Return [x, y] of the center of cell containing provided text 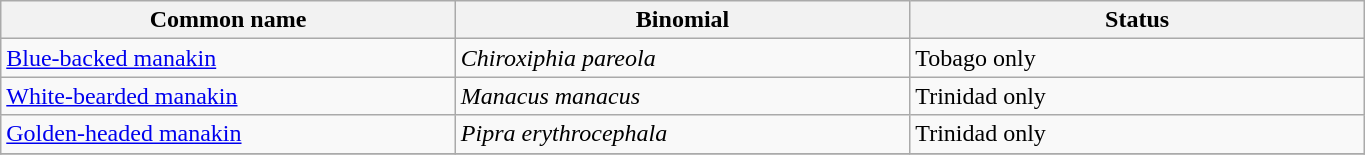
Binomial [682, 20]
Pipra erythrocephala [682, 134]
White-bearded manakin [228, 96]
Golden-headed manakin [228, 134]
Status [1138, 20]
Manacus manacus [682, 96]
Blue-backed manakin [228, 58]
Tobago only [1138, 58]
Chiroxiphia pareola [682, 58]
Common name [228, 20]
